Capture the cell that displays the provided text and extract its (X, Y) central coordinate. 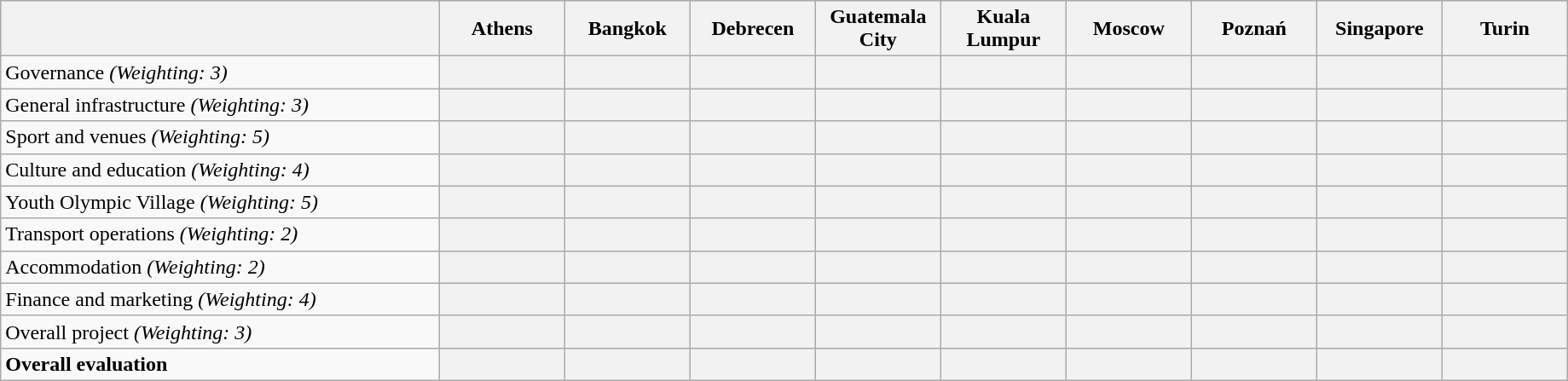
Debrecen (752, 29)
Bangkok (628, 29)
Athens (501, 29)
Poznań (1253, 29)
Culture and education (Weighting: 4) (220, 170)
Accommodation (Weighting: 2) (220, 267)
Kuala Lumpur (1003, 29)
Overall evaluation (220, 364)
Turin (1504, 29)
Singapore (1380, 29)
Moscow (1129, 29)
Finance and marketing (Weighting: 4) (220, 299)
Overall project (Weighting: 3) (220, 332)
Youth Olympic Village (Weighting: 5) (220, 202)
Governance (Weighting: 3) (220, 72)
Transport operations (Weighting: 2) (220, 234)
Guatemala City (878, 29)
General infrastructure (Weighting: 3) (220, 105)
Sport and venues (Weighting: 5) (220, 137)
